Detect which cell encompasses the target text, then output its [X, Y] center coordinate. 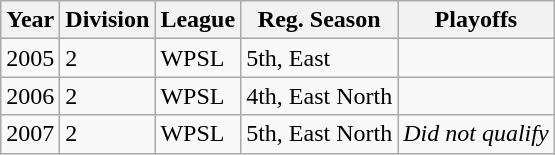
2006 [30, 96]
Did not qualify [476, 134]
Reg. Season [320, 20]
Division [108, 20]
Playoffs [476, 20]
League [198, 20]
2005 [30, 58]
4th, East North [320, 96]
2007 [30, 134]
Year [30, 20]
5th, East North [320, 134]
5th, East [320, 58]
